Output the (x, y) coordinate of the center of the cell containing the given text.  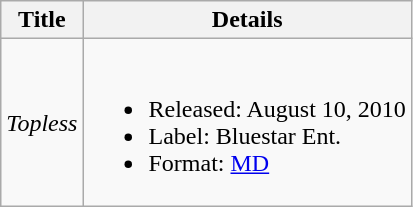
Title (42, 20)
Released: August 10, 2010Label: Bluestar Ent.Format: MD (247, 122)
Details (247, 20)
Topless (42, 122)
